Pinpoint the cell where the given text exists, returning its (X, Y) midpoint coordinate. 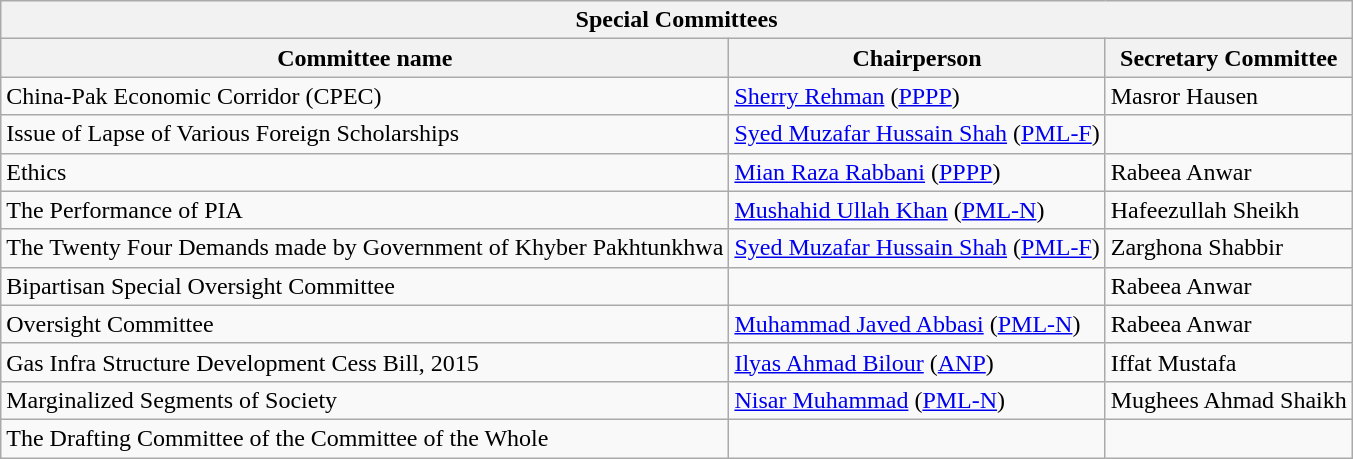
Bipartisan Special Oversight Committee (365, 286)
Zarghona Shabbir (1228, 248)
Muhammad Javed Abbasi (PML-N) (917, 324)
Iffat Mustafa (1228, 362)
Committee name (365, 58)
Issue of Lapse of Various Foreign Scholarships (365, 134)
The Twenty Four Demands made by Government of Khyber Pakhtunkhwa (365, 248)
Hafeezullah Sheikh (1228, 210)
Mian Raza Rabbani (PPPP) (917, 172)
Masror Hausen (1228, 96)
The Drafting Committee of the Committee of the Whole (365, 438)
China-Pak Economic Corridor (CPEC) (365, 96)
Nisar Muhammad (PML-N) (917, 400)
Chairperson (917, 58)
Marginalized Segments of Society (365, 400)
Mushahid Ullah Khan (PML-N) (917, 210)
Ilyas Ahmad Bilour (ANP) (917, 362)
Sherry Rehman (PPPP) (917, 96)
Mughees Ahmad Shaikh (1228, 400)
Ethics (365, 172)
Gas Infra Structure Development Cess Bill, 2015 (365, 362)
Oversight Committee (365, 324)
Secretary Committee (1228, 58)
The Performance of PIA (365, 210)
Special Committees (677, 20)
